Locate the cell with the specified text and output its (x, y) center coordinate. 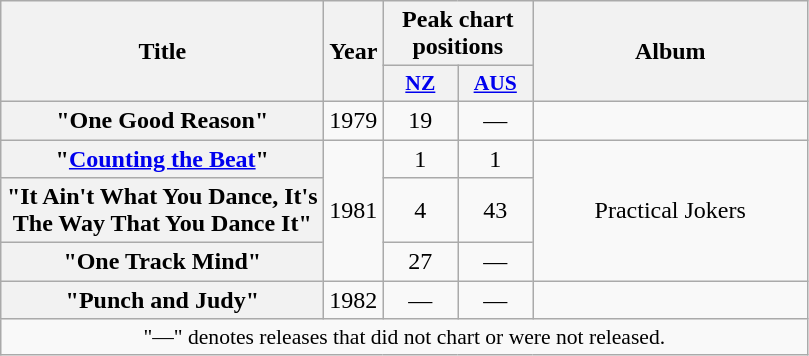
"Counting the Beat" (162, 159)
Peak chart positions (458, 34)
"One Good Reason" (162, 120)
1982 (354, 300)
Album (670, 52)
1981 (354, 210)
NZ (420, 84)
"It Ain't What You Dance, It's The Way That You Dance It" (162, 210)
1979 (354, 120)
"Punch and Judy" (162, 300)
Year (354, 52)
4 (420, 210)
19 (420, 120)
27 (420, 262)
"—" denotes releases that did not chart or were not released. (404, 337)
Title (162, 52)
Practical Jokers (670, 210)
AUS (496, 84)
43 (496, 210)
"One Track Mind" (162, 262)
